Detect which cell encompasses the target text, then output its (x, y) center coordinate. 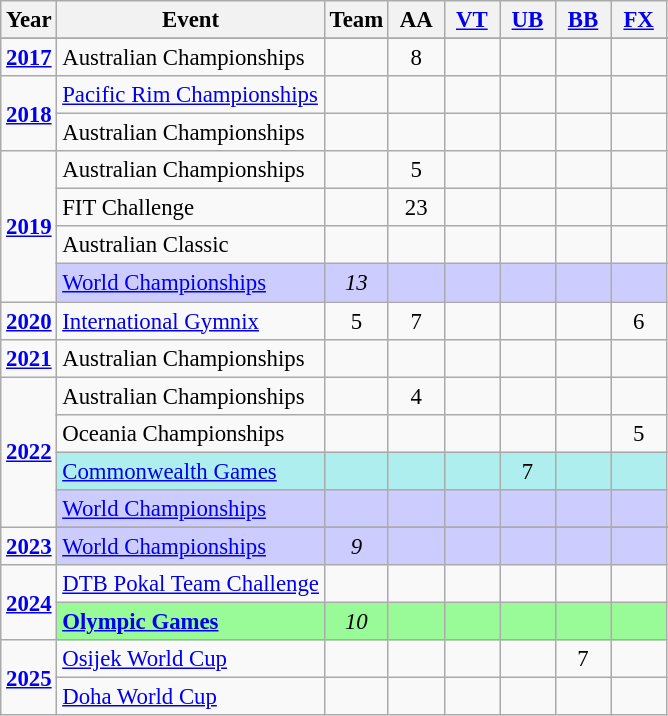
2023 (29, 546)
Olympic Games (190, 621)
9 (356, 546)
2024 (29, 602)
Event (190, 20)
Commonwealth Games (190, 471)
4 (416, 396)
23 (416, 208)
Doha World Cup (190, 697)
AA (416, 20)
Team (356, 20)
Oceania Championships (190, 433)
2019 (29, 226)
2017 (29, 58)
8 (416, 58)
International Gymnix (190, 321)
Osijek World Cup (190, 659)
6 (639, 321)
VT (472, 20)
BB (583, 20)
Australian Classic (190, 245)
13 (356, 283)
2018 (29, 114)
10 (356, 621)
2020 (29, 321)
DTB Pokal Team Challenge (190, 584)
Year (29, 20)
2025 (29, 678)
2021 (29, 358)
UB (528, 20)
FX (639, 20)
FIT Challenge (190, 208)
2022 (29, 452)
Pacific Rim Championships (190, 95)
